Pinpoint the cell where the given text exists, returning its (x, y) midpoint coordinate. 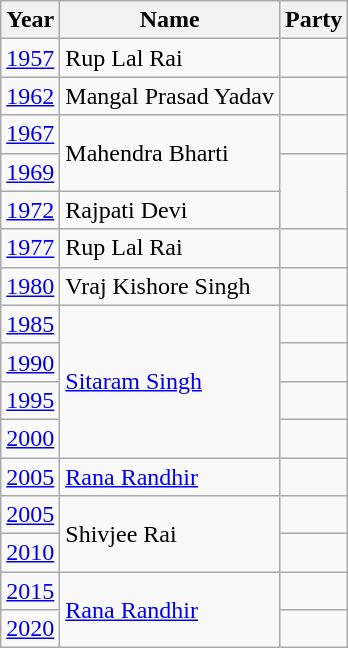
Vraj Kishore Singh (170, 286)
1957 (30, 58)
Mahendra Bharti (170, 153)
Party (314, 20)
Rajpati Devi (170, 210)
2020 (30, 629)
2015 (30, 591)
1962 (30, 96)
Sitaram Singh (170, 381)
1969 (30, 172)
1980 (30, 286)
1972 (30, 210)
2000 (30, 438)
2010 (30, 553)
Name (170, 20)
1977 (30, 248)
1995 (30, 400)
Mangal Prasad Yadav (170, 96)
1967 (30, 134)
1985 (30, 324)
Shivjee Rai (170, 534)
Year (30, 20)
1990 (30, 362)
